Detect which cell encompasses the target text, then output its (X, Y) center coordinate. 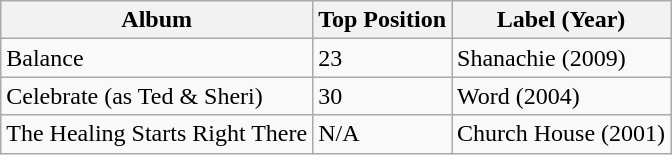
Album (157, 20)
Celebrate (as Ted & Sheri) (157, 96)
Church House (2001) (562, 134)
Top Position (382, 20)
Shanachie (2009) (562, 58)
The Healing Starts Right There (157, 134)
Balance (157, 58)
30 (382, 96)
Label (Year) (562, 20)
Word (2004) (562, 96)
23 (382, 58)
N/A (382, 134)
